Pinpoint the cell where the given text exists, returning its (X, Y) midpoint coordinate. 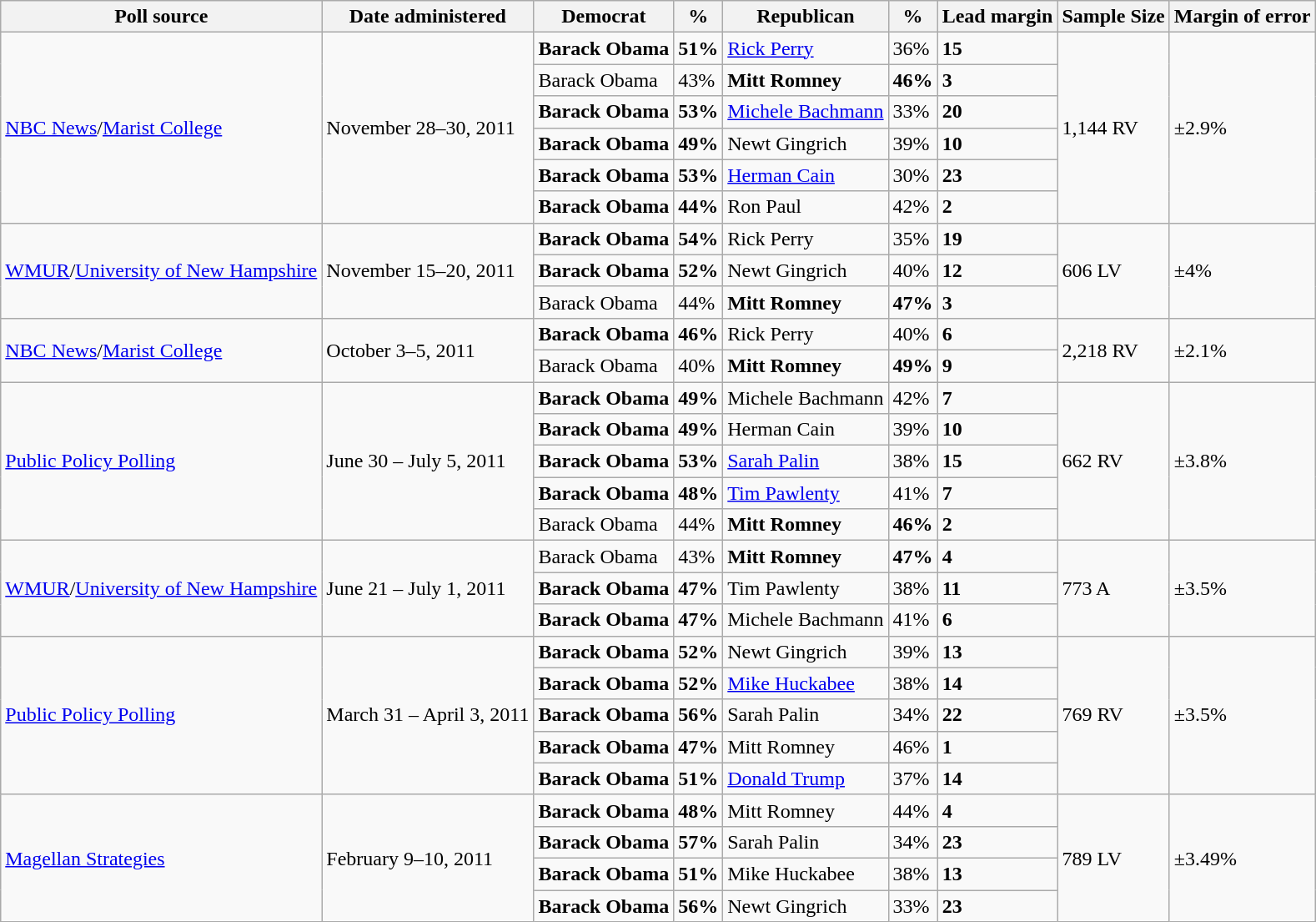
22 (997, 715)
February 9–10, 2011 (428, 858)
1,144 RV (1113, 128)
March 31 – April 3, 2011 (428, 715)
36% (912, 48)
1 (997, 747)
November 15–20, 2011 (428, 270)
2,218 RV (1113, 350)
June 21 – July 1, 2011 (428, 588)
Sample Size (1113, 17)
35% (912, 239)
Republican (806, 17)
Magellan Strategies (162, 858)
±2.1% (1243, 350)
9 (997, 365)
54% (699, 239)
19 (997, 239)
Poll source (162, 17)
June 30 – July 5, 2011 (428, 461)
37% (912, 778)
±3.49% (1243, 858)
662 RV (1113, 461)
773 A (1113, 588)
20 (997, 112)
Donald Trump (806, 778)
57% (699, 842)
Lead margin (997, 17)
30% (912, 175)
769 RV (1113, 715)
Ron Paul (806, 207)
Margin of error (1243, 17)
±4% (1243, 270)
November 28–30, 2011 (428, 128)
Democrat (604, 17)
Date administered (428, 17)
789 LV (1113, 858)
11 (997, 588)
±3.8% (1243, 461)
12 (997, 270)
October 3–5, 2011 (428, 350)
±2.9% (1243, 128)
606 LV (1113, 270)
